Find where the given text appears and provide that cell's center as (x, y) coordinate. 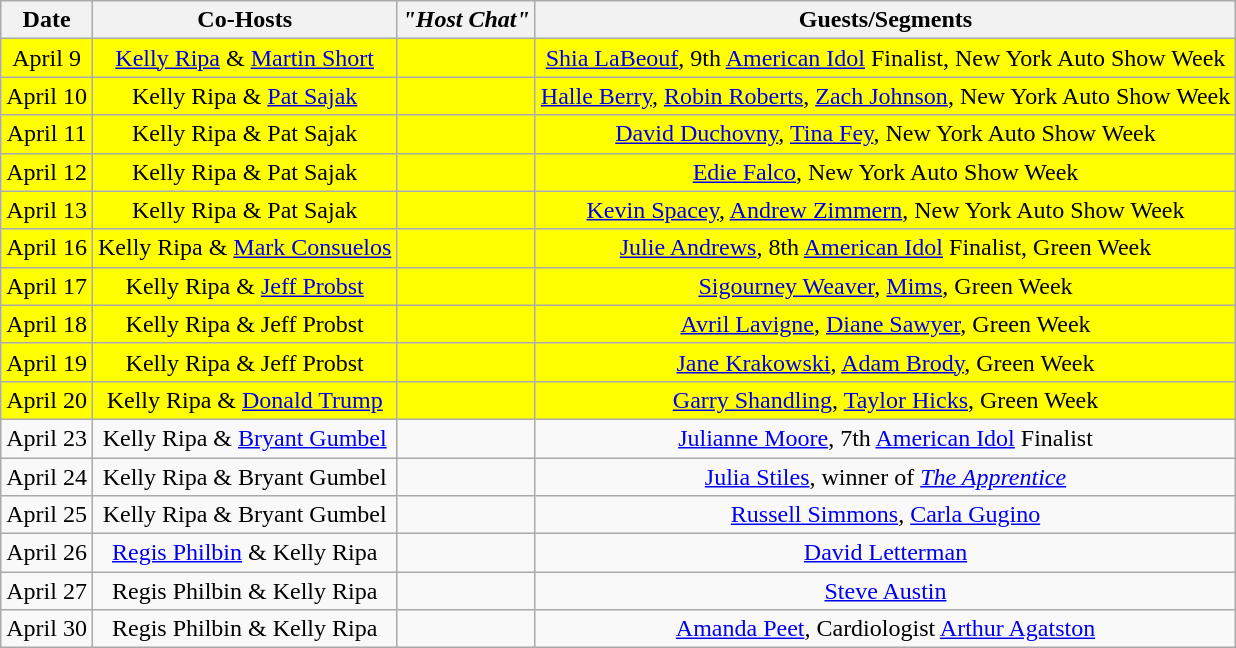
Halle Berry, Robin Roberts, Zach Johnson, New York Auto Show Week (885, 96)
Kelly Ripa & Donald Trump (244, 400)
Julianne Moore, 7th American Idol Finalist (885, 438)
April 25 (47, 515)
Guests/Segments (885, 20)
"Host Chat" (466, 20)
Avril Lavigne, Diane Sawyer, Green Week (885, 324)
Kevin Spacey, Andrew Zimmern, New York Auto Show Week (885, 210)
Co-Hosts (244, 20)
April 17 (47, 286)
April 26 (47, 553)
Kelly Ripa & Martin Short (244, 58)
April 23 (47, 438)
April 20 (47, 400)
Jane Krakowski, Adam Brody, Green Week (885, 362)
Edie Falco, New York Auto Show Week (885, 172)
April 27 (47, 591)
April 30 (47, 629)
April 24 (47, 477)
Amanda Peet, Cardiologist Arthur Agatston (885, 629)
April 16 (47, 248)
Sigourney Weaver, Mims, Green Week (885, 286)
April 19 (47, 362)
April 11 (47, 134)
David Letterman (885, 553)
Date (47, 20)
Julie Andrews, 8th American Idol Finalist, Green Week (885, 248)
April 9 (47, 58)
Kelly Ripa & Mark Consuelos (244, 248)
Russell Simmons, Carla Gugino (885, 515)
April 13 (47, 210)
Garry Shandling, Taylor Hicks, Green Week (885, 400)
Julia Stiles, winner of The Apprentice (885, 477)
David Duchovny, Tina Fey, New York Auto Show Week (885, 134)
April 18 (47, 324)
Shia LaBeouf, 9th American Idol Finalist, New York Auto Show Week (885, 58)
Steve Austin (885, 591)
April 10 (47, 96)
April 12 (47, 172)
